Capture the cell that displays the provided text and extract its (x, y) central coordinate. 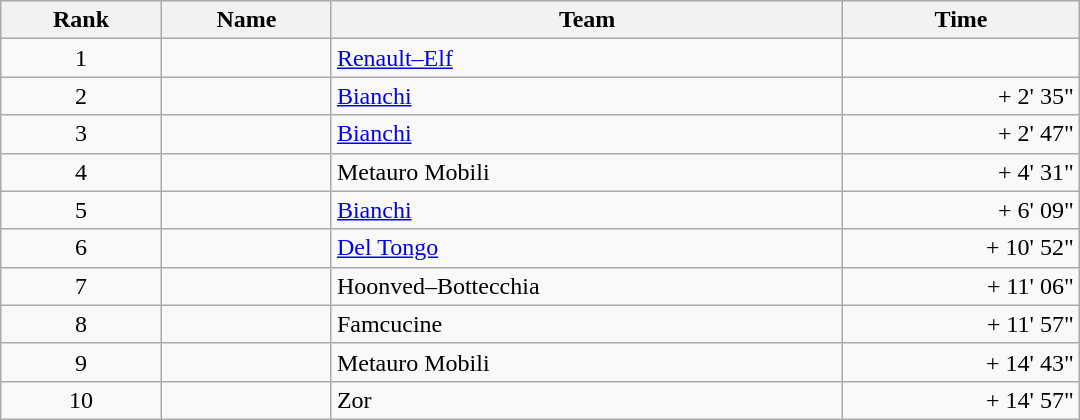
Rank (82, 20)
+ 2' 47" (961, 134)
6 (82, 248)
3 (82, 134)
8 (82, 324)
+ 2' 35" (961, 96)
Hoonved–Bottecchia (587, 286)
Famcucine (587, 324)
9 (82, 362)
Time (961, 20)
2 (82, 96)
+ 11' 57" (961, 324)
Del Tongo (587, 248)
Name (246, 20)
+ 14' 57" (961, 400)
+ 6' 09" (961, 210)
+ 10' 52" (961, 248)
5 (82, 210)
1 (82, 58)
10 (82, 400)
7 (82, 286)
4 (82, 172)
Zor (587, 400)
Team (587, 20)
+ 11' 06" (961, 286)
Renault–Elf (587, 58)
+ 4' 31" (961, 172)
+ 14' 43" (961, 362)
